Determine the [x, y] coordinate at the center of the cell enclosing the given text.  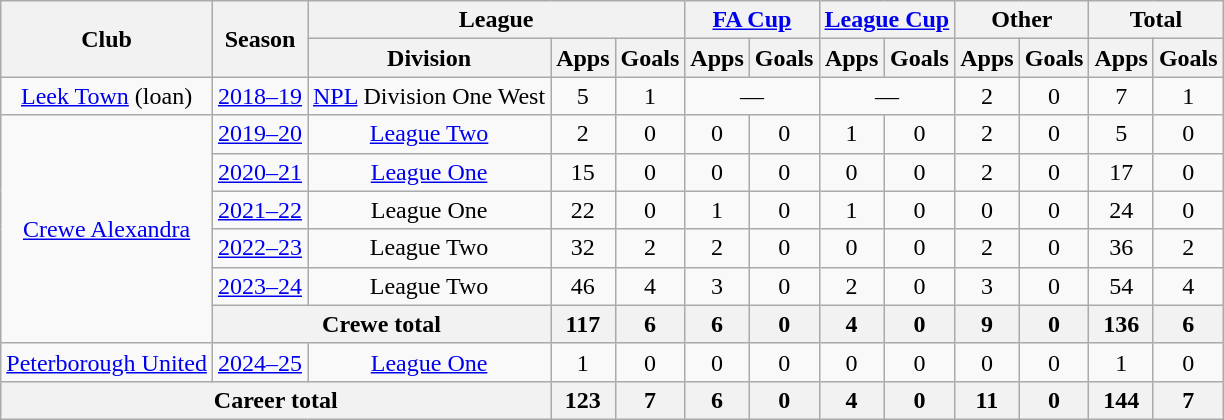
54 [1121, 286]
24 [1121, 210]
136 [1121, 324]
117 [583, 324]
32 [583, 248]
Crewe Alexandra [107, 229]
Peterborough United [107, 362]
Club [107, 39]
15 [583, 172]
11 [987, 400]
League [496, 20]
22 [583, 210]
NPL Division One West [430, 96]
Leek Town (loan) [107, 96]
2021–22 [260, 210]
46 [583, 286]
2020–21 [260, 172]
9 [987, 324]
League Cup [887, 20]
2024–25 [260, 362]
Division [430, 58]
FA Cup [752, 20]
Career total [276, 400]
2019–20 [260, 134]
123 [583, 400]
Crewe total [381, 324]
17 [1121, 172]
36 [1121, 248]
144 [1121, 400]
2023–24 [260, 286]
Season [260, 39]
2022–23 [260, 248]
Other [1022, 20]
Total [1156, 20]
2018–19 [260, 96]
